Identify which cell holds the provided text, then report its (X, Y) central coordinate. 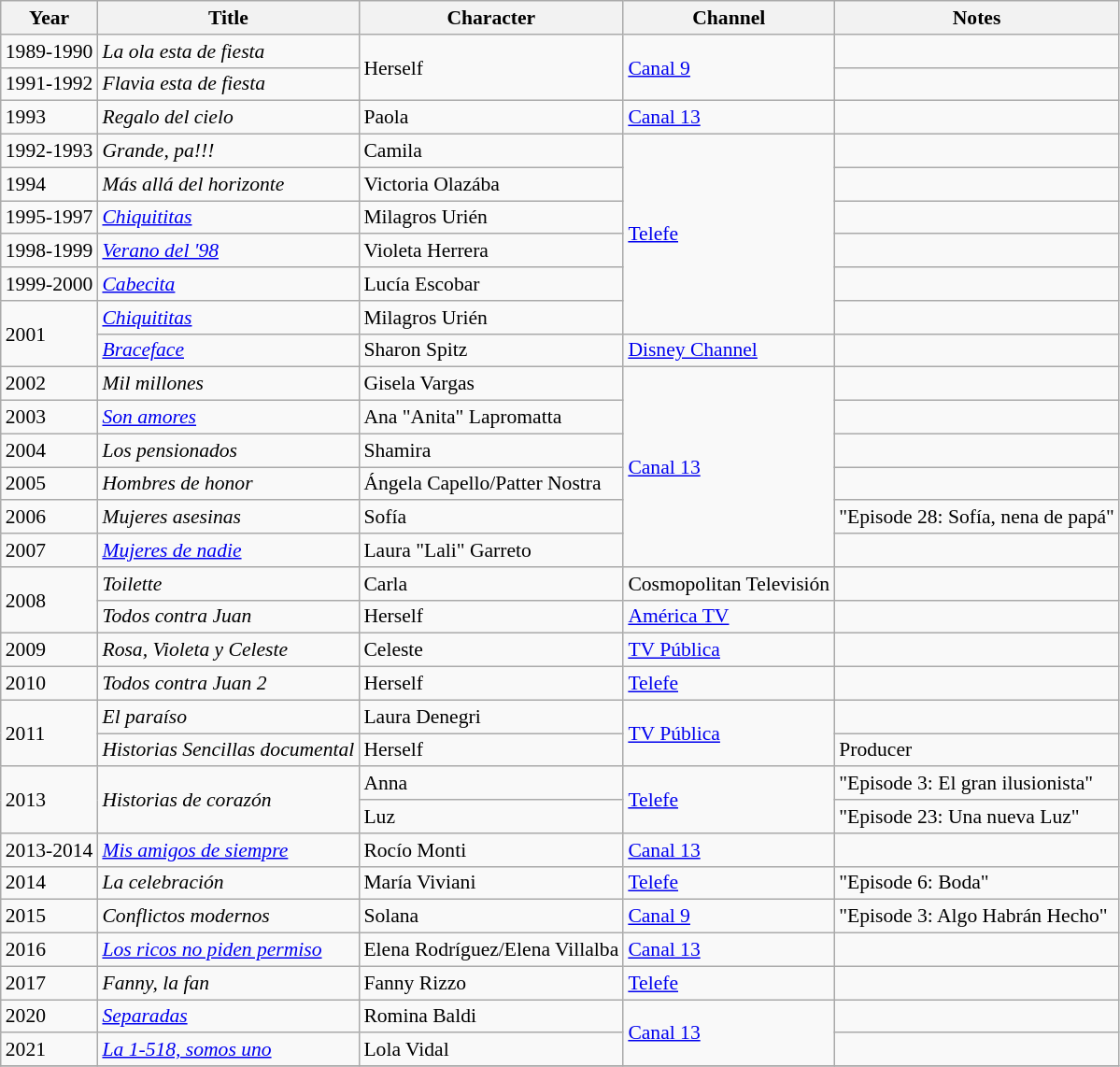
Celeste (491, 650)
Disney Channel (729, 350)
María Viviani (491, 883)
Todos contra Juan (228, 617)
Fanny Rizzo (491, 983)
1995-1997 (50, 218)
2009 (50, 650)
Producer (977, 750)
Ángela Capello/Patter Nostra (491, 484)
2014 (50, 883)
Toilette (228, 584)
Violeta Herrera (491, 251)
Historias Sencillas documental (228, 750)
Camila (491, 151)
1991-1992 (50, 84)
Character (491, 18)
La ola esta de fiesta (228, 51)
"Episode 3: El gran ilusionista" (977, 784)
Hombres de honor (228, 484)
Braceface (228, 350)
América TV (729, 617)
Elena Rodríguez/Elena Villalba (491, 950)
Verano del '98 (228, 251)
Year (50, 18)
"Episode 23: Una nueva Luz" (977, 817)
Flavia esta de fiesta (228, 84)
2004 (50, 450)
Los ricos no piden permiso (228, 950)
Title (228, 18)
El paraíso (228, 717)
Rosa, Violeta y Celeste (228, 650)
2003 (50, 418)
Carla (491, 584)
Luz (491, 817)
Channel (729, 18)
Victoria Olazába (491, 184)
Notes (977, 18)
Cabecita (228, 284)
Mis amigos de siempre (228, 850)
"Episode 28: Sofía, nena de papá" (977, 518)
2007 (50, 550)
Los pensionados (228, 450)
2010 (50, 684)
Grande, pa!!! (228, 151)
1993 (50, 118)
1989-1990 (50, 51)
"Episode 6: Boda" (977, 883)
Separadas (228, 1017)
Rocío Monti (491, 850)
Regalo del cielo (228, 118)
Sofía (491, 518)
Conflictos modernos (228, 917)
Mujeres asesinas (228, 518)
1992-1993 (50, 151)
2020 (50, 1017)
2008 (50, 600)
Lola Vidal (491, 1050)
Lucía Escobar (491, 284)
Anna (491, 784)
2013 (50, 800)
Historias de corazón (228, 800)
Todos contra Juan 2 (228, 684)
2006 (50, 518)
Laura "Lali" Garreto (491, 550)
2016 (50, 950)
La 1-518, somos uno (228, 1050)
2013-2014 (50, 850)
Ana "Anita" Lapromatta (491, 418)
2002 (50, 384)
"Episode 3: Algo Habrán Hecho" (977, 917)
Gisela Vargas (491, 384)
Sharon Spitz (491, 350)
La celebración (228, 883)
Mil millones (228, 384)
Cosmopolitan Televisión (729, 584)
2001 (50, 334)
2011 (50, 733)
Mujeres de nadie (228, 550)
2017 (50, 983)
Romina Baldi (491, 1017)
Solana (491, 917)
2015 (50, 917)
1994 (50, 184)
Más allá del horizonte (228, 184)
Paola (491, 118)
1998-1999 (50, 251)
Shamira (491, 450)
1999-2000 (50, 284)
2021 (50, 1050)
Laura Denegri (491, 717)
2005 (50, 484)
Son amores (228, 418)
Fanny, la fan (228, 983)
